Detect which cell encompasses the target text, then output its (x, y) center coordinate. 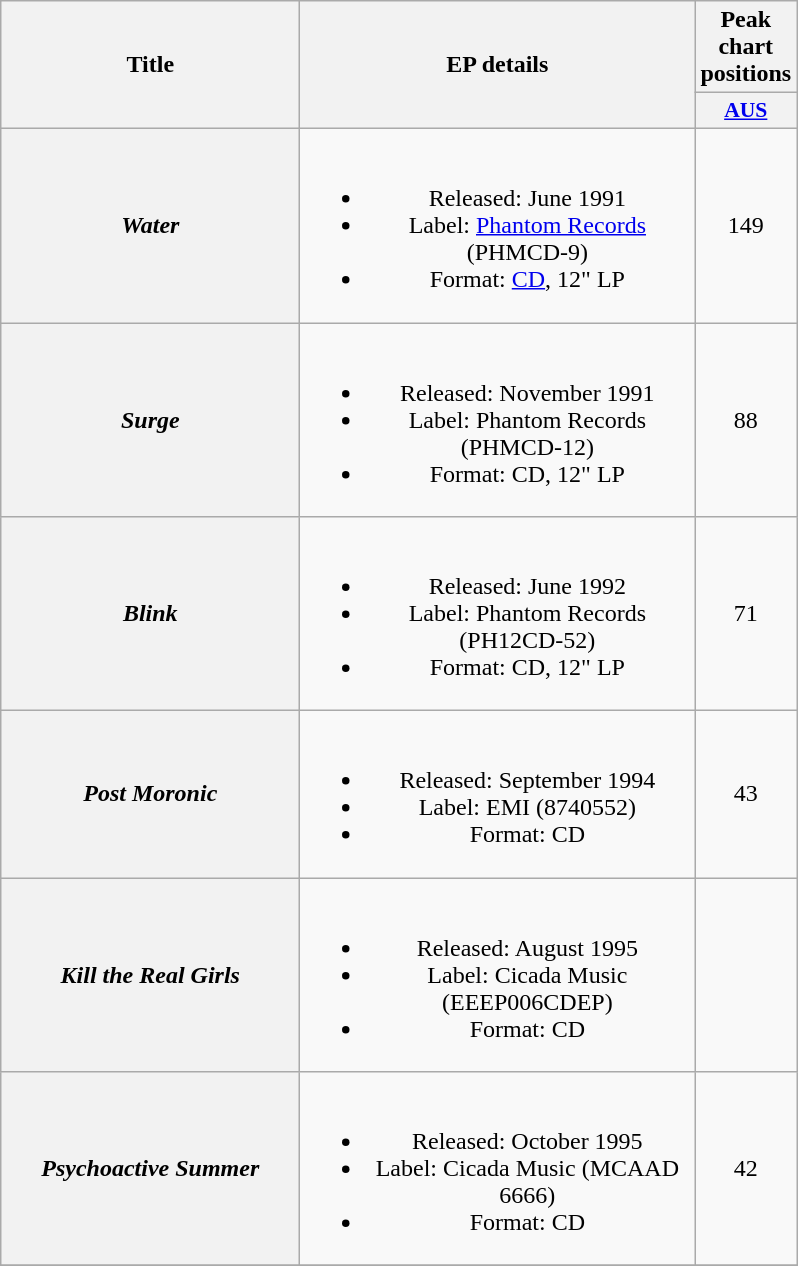
Released: June 1991Label: Phantom Records (PHMCD-9)Format: CD, 12" LP (498, 225)
149 (746, 225)
Post Moronic (150, 794)
Released: September 1994Label: EMI (8740552)Format: CD (498, 794)
Released: August 1995Label: Cicada Music (EEEP006CDEP)Format: CD (498, 975)
Psychoactive Summer (150, 1169)
Released: November 1991Label: Phantom Records (PHMCD-12)Format: CD, 12" LP (498, 419)
EP details (498, 65)
Released: October 1995Label: Cicada Music (MCAAD 6666)Format: CD (498, 1169)
Peak chart positions (746, 47)
Title (150, 65)
Water (150, 225)
42 (746, 1169)
AUS (746, 111)
Kill the Real Girls (150, 975)
Released: June 1992Label: Phantom Records (PH12CD-52)Format: CD, 12" LP (498, 614)
71 (746, 614)
43 (746, 794)
Blink (150, 614)
Surge (150, 419)
88 (746, 419)
